Locate the cell with the specified text and output its (X, Y) center coordinate. 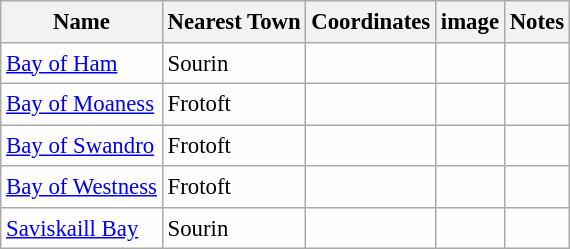
Bay of Swandro (82, 146)
Notes (536, 22)
Nearest Town (234, 22)
Bay of Ham (82, 62)
Name (82, 22)
Coordinates (371, 22)
Saviskaill Bay (82, 228)
Bay of Westness (82, 186)
Bay of Moaness (82, 104)
image (470, 22)
